Scan for the cell matching the given text and deliver its (x, y) coordinate at center. 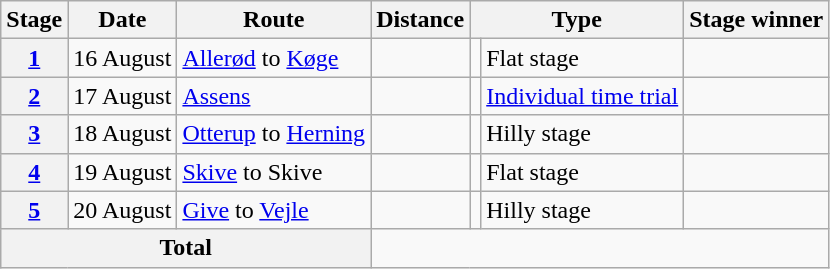
Type (577, 20)
Give to Vejle (274, 210)
Assens (274, 96)
17 August (122, 96)
4 (34, 172)
Stage (34, 20)
16 August (122, 58)
Otterup to Herning (274, 134)
Distance (420, 20)
Total (186, 248)
Allerød to Køge (274, 58)
Route (274, 20)
Individual time trial (582, 96)
Stage winner (756, 20)
Skive to Skive (274, 172)
3 (34, 134)
20 August (122, 210)
18 August (122, 134)
19 August (122, 172)
5 (34, 210)
2 (34, 96)
Date (122, 20)
1 (34, 58)
